Output the (X, Y) coordinate of the center of the cell containing the given text.  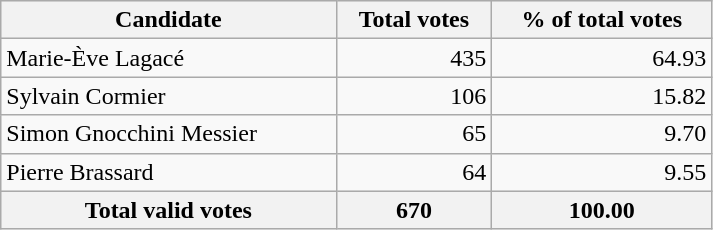
15.82 (602, 96)
435 (414, 58)
106 (414, 96)
Simon Gnocchini Messier (168, 134)
9.70 (602, 134)
9.55 (602, 172)
Total valid votes (168, 210)
Marie-Ève Lagacé (168, 58)
Candidate (168, 20)
Pierre Brassard (168, 172)
Total votes (414, 20)
100.00 (602, 210)
64 (414, 172)
% of total votes (602, 20)
64.93 (602, 58)
670 (414, 210)
65 (414, 134)
Sylvain Cormier (168, 96)
